Extract the (x, y) coordinate from the center of the cell holding the provided text.  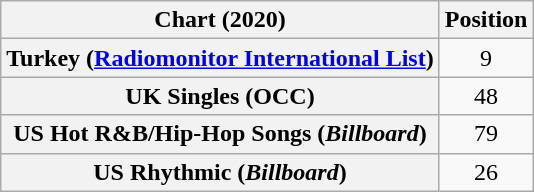
26 (486, 172)
48 (486, 96)
79 (486, 134)
UK Singles (OCC) (220, 96)
9 (486, 58)
US Rhythmic (Billboard) (220, 172)
Chart (2020) (220, 20)
Turkey (Radiomonitor International List) (220, 58)
US Hot R&B/Hip-Hop Songs (Billboard) (220, 134)
Position (486, 20)
